Identify which cell holds the provided text, then report its (X, Y) central coordinate. 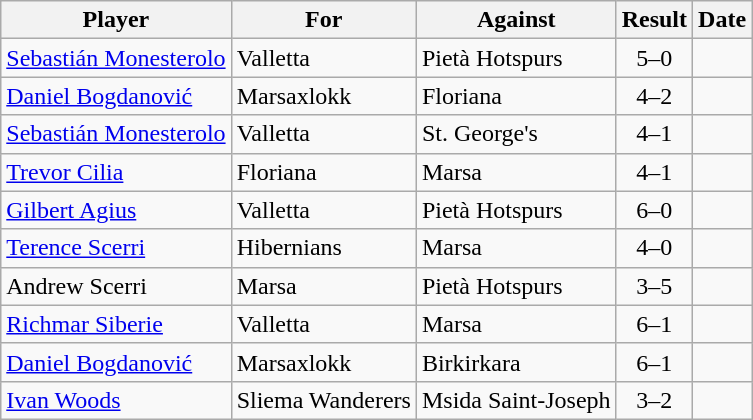
For (324, 20)
Msida Saint-Joseph (516, 400)
Birkirkara (516, 362)
5–0 (654, 58)
Player (116, 20)
Against (516, 20)
3–5 (654, 286)
6–0 (654, 210)
Trevor Cilia (116, 172)
Date (722, 20)
Gilbert Agius (116, 210)
3–2 (654, 400)
Sliema Wanderers (324, 400)
Hibernians (324, 248)
Ivan Woods (116, 400)
Richmar Siberie (116, 324)
St. George's (516, 134)
4–2 (654, 96)
Terence Scerri (116, 248)
4–0 (654, 248)
Andrew Scerri (116, 286)
Result (654, 20)
